Capture the cell that displays the provided text and extract its [X, Y] central coordinate. 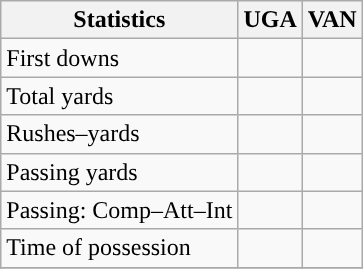
Passing yards [120, 172]
Time of possession [120, 248]
VAN [332, 20]
UGA [270, 20]
First downs [120, 58]
Rushes–yards [120, 134]
Total yards [120, 96]
Statistics [120, 20]
Passing: Comp–Att–Int [120, 210]
